Find where the given text appears and provide that cell's center as [X, Y] coordinate. 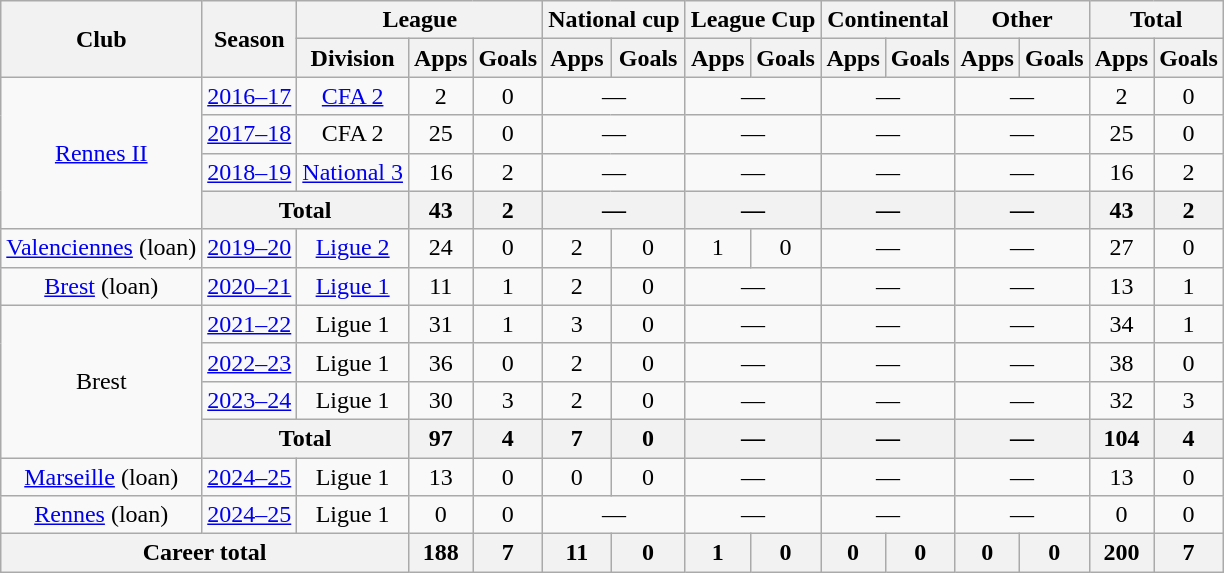
2016–17 [250, 96]
97 [440, 438]
League Cup [753, 20]
Ligue 2 [353, 248]
36 [440, 362]
League [420, 20]
2021–22 [250, 324]
2018–19 [250, 172]
38 [1121, 362]
Brest (loan) [102, 286]
188 [440, 553]
Division [353, 58]
2017–18 [250, 134]
Rennes II [102, 153]
Rennes (loan) [102, 515]
Season [250, 39]
National cup [614, 20]
Other [1022, 20]
2019–20 [250, 248]
30 [440, 400]
32 [1121, 400]
2023–24 [250, 400]
200 [1121, 553]
Career total [205, 553]
34 [1121, 324]
24 [440, 248]
2022–23 [250, 362]
Club [102, 39]
Marseille (loan) [102, 477]
National 3 [353, 172]
104 [1121, 438]
31 [440, 324]
Brest [102, 381]
Valenciennes (loan) [102, 248]
Continental [888, 20]
2020–21 [250, 286]
27 [1121, 248]
